Provide the (X, Y) coordinate of the cell's center where the given text is located.  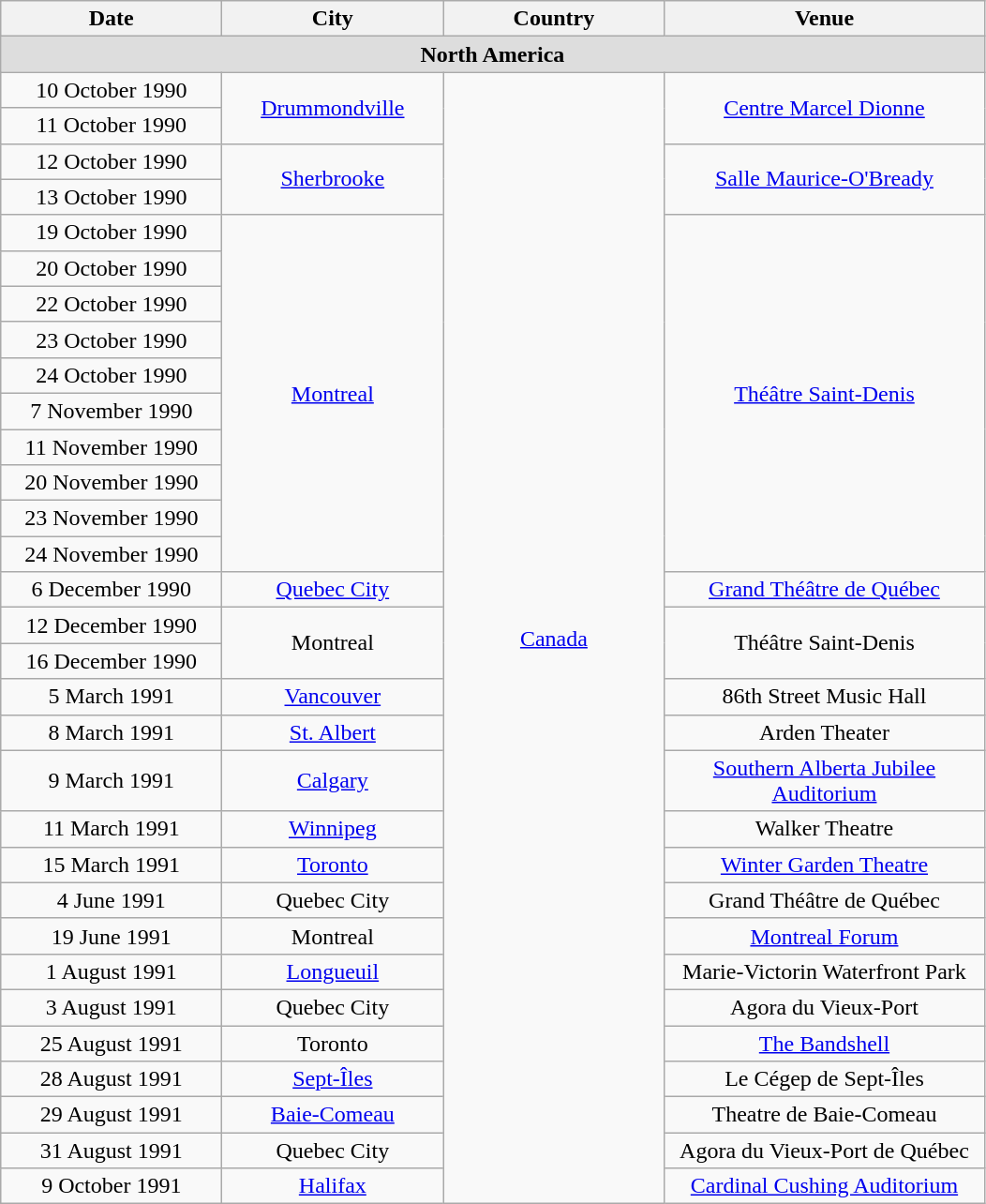
Country (554, 19)
North America (493, 54)
1 August 1991 (112, 971)
10 October 1990 (112, 90)
Southern Alberta Jubilee Auditorium (825, 780)
23 October 1990 (112, 339)
28 August 1991 (112, 1079)
5 March 1991 (112, 697)
Calgary (333, 780)
Cardinal Cushing Auditorium (825, 1186)
13 October 1990 (112, 197)
31 August 1991 (112, 1151)
Agora du Vieux-Port (825, 1007)
6 December 1990 (112, 590)
19 June 1991 (112, 936)
Marie-Victorin Waterfront Park (825, 971)
23 November 1990 (112, 519)
Montreal Forum (825, 936)
20 November 1990 (112, 483)
Centre Marcel Dionne (825, 108)
24 November 1990 (112, 554)
The Bandshell (825, 1044)
Winnipeg (333, 829)
86th Street Music Hall (825, 697)
Salle Maurice-O'Bready (825, 179)
9 October 1991 (112, 1186)
Longueuil (333, 971)
St. Albert (333, 732)
8 March 1991 (112, 732)
9 March 1991 (112, 780)
Date (112, 19)
Theatre de Baie-Comeau (825, 1115)
11 November 1990 (112, 447)
Vancouver (333, 697)
11 March 1991 (112, 829)
3 August 1991 (112, 1007)
29 August 1991 (112, 1115)
Canada (554, 638)
Le Cégep de Sept-Îles (825, 1079)
Halifax (333, 1186)
Sept-Îles (333, 1079)
Baie-Comeau (333, 1115)
20 October 1990 (112, 268)
Venue (825, 19)
24 October 1990 (112, 375)
Walker Theatre (825, 829)
12 December 1990 (112, 625)
12 October 1990 (112, 161)
4 June 1991 (112, 900)
25 August 1991 (112, 1044)
Sherbrooke (333, 179)
22 October 1990 (112, 304)
15 March 1991 (112, 865)
Drummondville (333, 108)
City (333, 19)
Arden Theater (825, 732)
16 December 1990 (112, 661)
Agora du Vieux-Port de Québec (825, 1151)
7 November 1990 (112, 411)
19 October 1990 (112, 233)
Winter Garden Theatre (825, 865)
11 October 1990 (112, 126)
